Identify which cell holds the provided text, then report its (x, y) central coordinate. 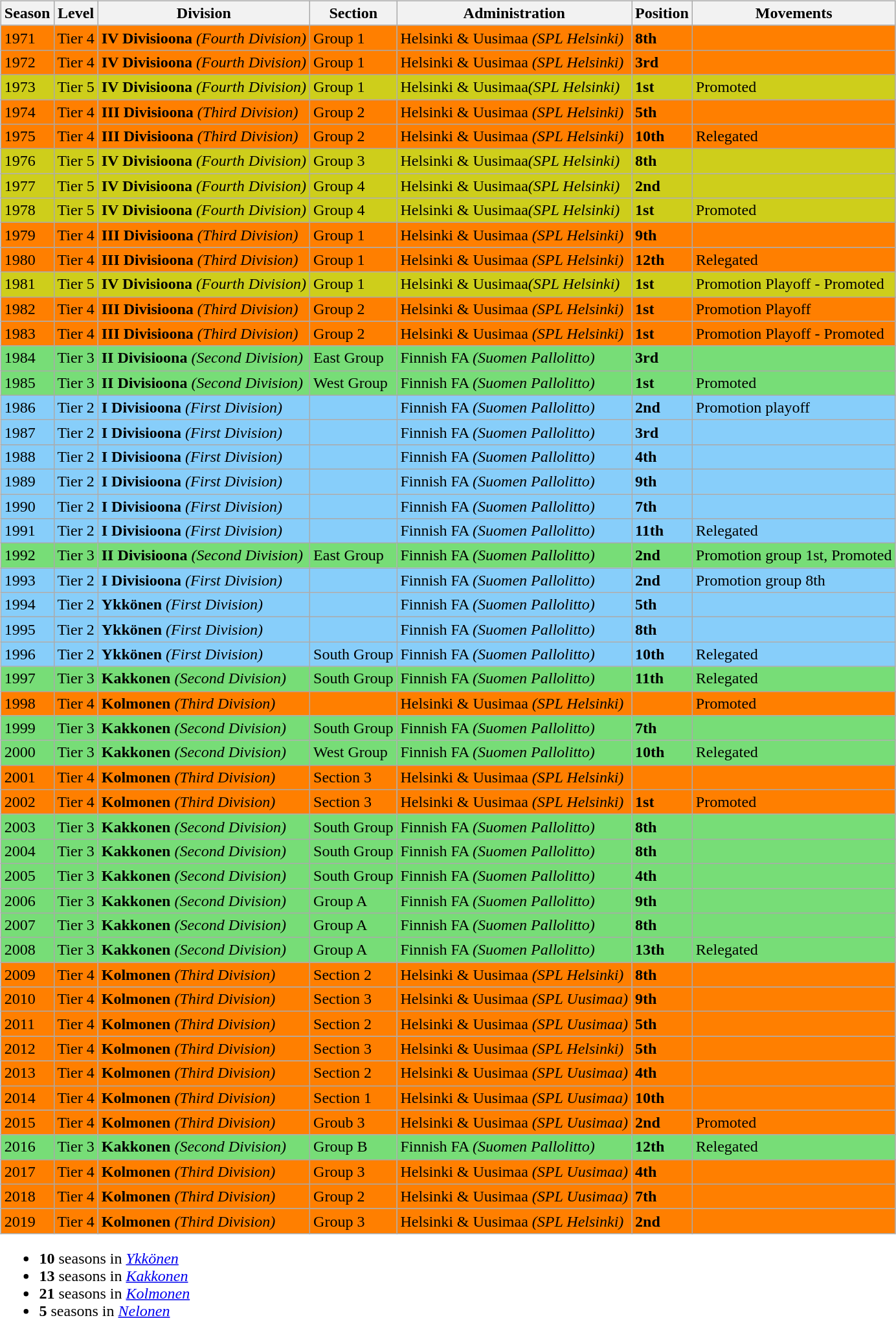
2011 (27, 1024)
1996 (27, 654)
1991 (27, 531)
2018 (27, 1196)
2005 (27, 876)
1997 (27, 679)
2002 (27, 802)
2000 (27, 753)
2007 (27, 926)
2001 (27, 777)
1982 (27, 309)
2019 (27, 1221)
2004 (27, 851)
2010 (27, 999)
2015 (27, 1122)
2009 (27, 975)
1995 (27, 630)
Promotion playoff (794, 407)
1992 (27, 556)
1990 (27, 506)
Promotion group 1st, Promoted (794, 556)
1977 (27, 186)
1980 (27, 260)
Promotion group 8th (794, 580)
1989 (27, 481)
2003 (27, 826)
Movements (794, 13)
Season (27, 13)
2017 (27, 1172)
Administration (514, 13)
1979 (27, 235)
Groub 3 (353, 1122)
1978 (27, 210)
1994 (27, 605)
Position (662, 13)
1974 (27, 112)
1986 (27, 407)
2016 (27, 1147)
1993 (27, 580)
1984 (27, 358)
1998 (27, 703)
1983 (27, 334)
Section 1 (353, 1098)
Level (76, 13)
2014 (27, 1098)
1988 (27, 457)
1985 (27, 383)
1981 (27, 284)
2008 (27, 950)
Promotion Playoff (794, 309)
13th (662, 950)
1999 (27, 728)
Section (353, 13)
1976 (27, 161)
1971 (27, 38)
1987 (27, 432)
2006 (27, 901)
1972 (27, 62)
1973 (27, 87)
2013 (27, 1073)
Division (203, 13)
Group B (353, 1147)
2012 (27, 1049)
1975 (27, 137)
